For the text-containing cell, return its midpoint in (X, Y) coordinate format. 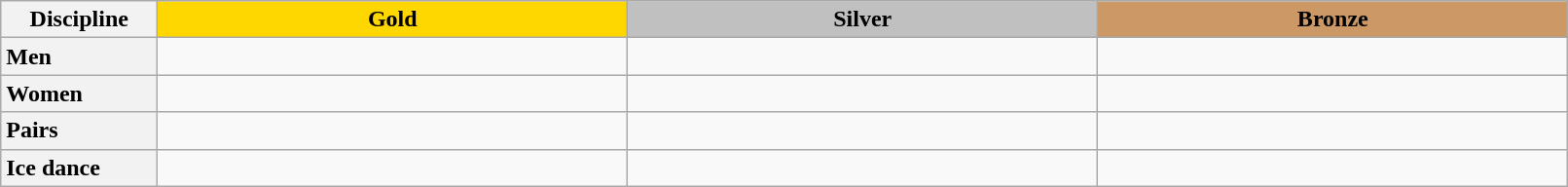
Bronze (1333, 19)
Women (80, 93)
Ice dance (80, 168)
Discipline (80, 19)
Gold (393, 19)
Men (80, 56)
Pairs (80, 131)
Silver (862, 19)
